Determine the [X, Y] coordinate at the center of the cell enclosing the given text.  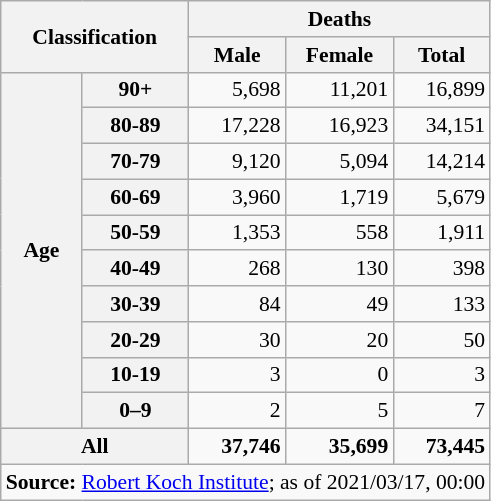
14,214 [442, 162]
17,228 [238, 126]
35,699 [340, 447]
34,151 [442, 126]
11,201 [340, 90]
5,698 [238, 90]
1,719 [340, 197]
2 [238, 411]
7 [442, 411]
558 [340, 233]
30 [238, 340]
70-79 [136, 162]
3,960 [238, 197]
5,679 [442, 197]
50-59 [136, 233]
398 [442, 269]
Male [238, 55]
Female [340, 55]
16,899 [442, 90]
84 [238, 304]
Age [42, 250]
49 [340, 304]
50 [442, 340]
Source: Robert Koch Institute; as of 2021/03/17, 00:00 [246, 482]
Total [442, 55]
90+ [136, 90]
Classification [95, 36]
Deaths [340, 19]
All [95, 447]
5,094 [340, 162]
268 [238, 269]
1,353 [238, 233]
80-89 [136, 126]
0–9 [136, 411]
1,911 [442, 233]
130 [340, 269]
16,923 [340, 126]
73,445 [442, 447]
5 [340, 411]
20 [340, 340]
20-29 [136, 340]
60-69 [136, 197]
10-19 [136, 375]
40-49 [136, 269]
37,746 [238, 447]
0 [340, 375]
9,120 [238, 162]
30-39 [136, 304]
133 [442, 304]
